Return [X, Y] of the center of cell containing provided text 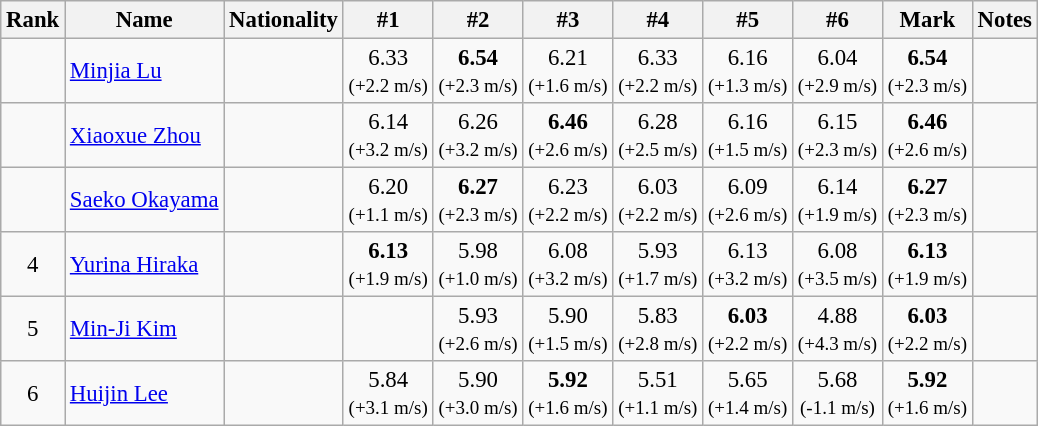
5.93 (+1.7 m/s) [658, 264]
Yurina Hiraka [144, 264]
Name [144, 20]
6.20 (+1.1 m/s) [388, 200]
6.13 (+3.2 m/s) [748, 264]
6.14 (+3.2 m/s) [388, 136]
Notes [1004, 20]
Saeko Okayama [144, 200]
6.04 (+2.9 m/s) [838, 72]
#5 [748, 20]
#4 [658, 20]
Min-Ji Kim [144, 330]
#1 [388, 20]
6.08 (+3.5 m/s) [838, 264]
6.08 (+3.2 m/s) [568, 264]
6.23 (+2.2 m/s) [568, 200]
Xiaoxue Zhou [144, 136]
6.16 (+1.5 m/s) [748, 136]
4.88 (+4.3 m/s) [838, 330]
5.83 (+2.8 m/s) [658, 330]
6.21 (+1.6 m/s) [568, 72]
6.14 (+1.9 m/s) [838, 200]
6.28 (+2.5 m/s) [658, 136]
6.09 (+2.6 m/s) [748, 200]
Minjia Lu [144, 72]
5.98 (+1.0 m/s) [478, 264]
6.16 (+1.3 m/s) [748, 72]
Mark [927, 20]
5.93 (+2.6 m/s) [478, 330]
Nationality [284, 20]
#2 [478, 20]
Rank [33, 20]
5 [33, 330]
6.15 (+2.3 m/s) [838, 136]
5.90 (+1.5 m/s) [568, 330]
#3 [568, 20]
4 [33, 264]
#6 [838, 20]
6.26 (+3.2 m/s) [478, 136]
